Determine the [x, y] coordinate at the center of the cell enclosing the given text.  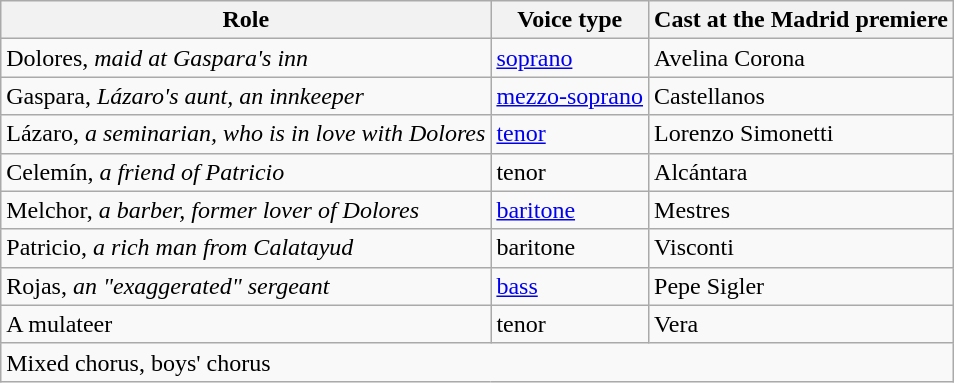
Lázaro, a seminarian, who is in love with Dolores [246, 134]
Patricio, a rich man from Calatayud [246, 248]
Dolores, maid at Gaspara's inn [246, 58]
Mestres [802, 210]
Castellanos [802, 96]
Rojas, an "exaggerated" sergeant [246, 286]
Role [246, 20]
Voice type [570, 20]
A mulateer [246, 324]
Visconti [802, 248]
Celemín, a friend of Patricio [246, 172]
Lorenzo Simonetti [802, 134]
mezzo-soprano [570, 96]
bass [570, 286]
Avelina Corona [802, 58]
Cast at the Madrid premiere [802, 20]
Vera [802, 324]
Melchor, a barber, former lover of Dolores [246, 210]
Alcántara [802, 172]
Gaspara, Lázaro's aunt, an innkeeper [246, 96]
soprano [570, 58]
Mixed chorus, boys' chorus [478, 362]
Pepe Sigler [802, 286]
